Search for the cell housing the specified text and yield its [x, y] center coordinate. 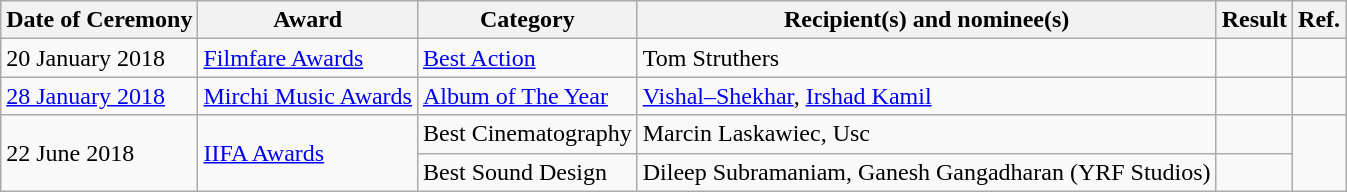
Vishal–Shekhar, Irshad Kamil [926, 96]
Dileep Subramaniam, Ganesh Gangadharan (YRF Studios) [926, 172]
Best Sound Design [527, 172]
Mirchi Music Awards [308, 96]
Best Action [527, 58]
Filmfare Awards [308, 58]
20 January 2018 [100, 58]
Ref. [1320, 20]
Result [1254, 20]
22 June 2018 [100, 153]
Best Cinematography [527, 134]
Tom Struthers [926, 58]
Award [308, 20]
Category [527, 20]
Recipient(s) and nominee(s) [926, 20]
Album of The Year [527, 96]
Marcin Laskawiec, Usc [926, 134]
Date of Ceremony [100, 20]
28 January 2018 [100, 96]
IIFA Awards [308, 153]
